Find where the given text appears and provide that cell's center as (x, y) coordinate. 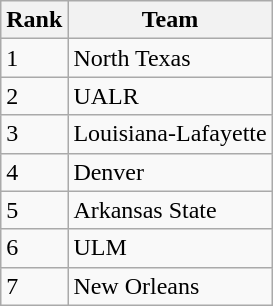
New Orleans (170, 286)
Arkansas State (170, 210)
Team (170, 20)
Rank (34, 20)
North Texas (170, 58)
ULM (170, 248)
Denver (170, 172)
Louisiana-Lafayette (170, 134)
3 (34, 134)
4 (34, 172)
2 (34, 96)
UALR (170, 96)
7 (34, 286)
1 (34, 58)
6 (34, 248)
5 (34, 210)
